Find where the given text appears and provide that cell's center as (X, Y) coordinate. 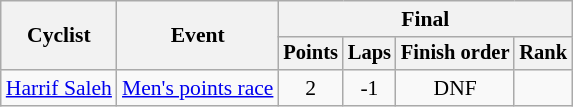
Laps (370, 54)
Final (425, 19)
Harrif Saleh (59, 88)
Event (198, 36)
-1 (370, 88)
Rank (543, 54)
Points (310, 54)
2 (310, 88)
Finish order (456, 54)
Men's points race (198, 88)
Cyclist (59, 36)
DNF (456, 88)
